Detect which cell encompasses the target text, then output its [x, y] center coordinate. 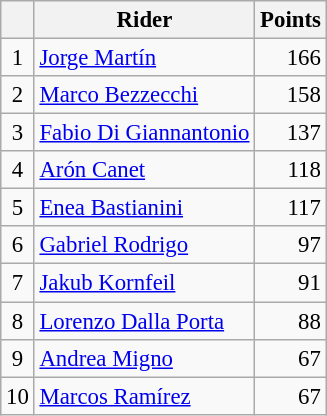
1 [18, 58]
10 [18, 396]
5 [18, 208]
Jakub Kornfeil [144, 283]
2 [18, 95]
Andrea Migno [144, 358]
3 [18, 133]
158 [290, 95]
91 [290, 283]
4 [18, 170]
88 [290, 321]
Rider [144, 20]
97 [290, 245]
8 [18, 321]
Enea Bastianini [144, 208]
Marcos Ramírez [144, 396]
Gabriel Rodrigo [144, 245]
Jorge Martín [144, 58]
9 [18, 358]
Fabio Di Giannantonio [144, 133]
137 [290, 133]
7 [18, 283]
166 [290, 58]
Points [290, 20]
118 [290, 170]
6 [18, 245]
117 [290, 208]
Marco Bezzecchi [144, 95]
Lorenzo Dalla Porta [144, 321]
Arón Canet [144, 170]
